Return (x, y) of the center of cell containing provided text 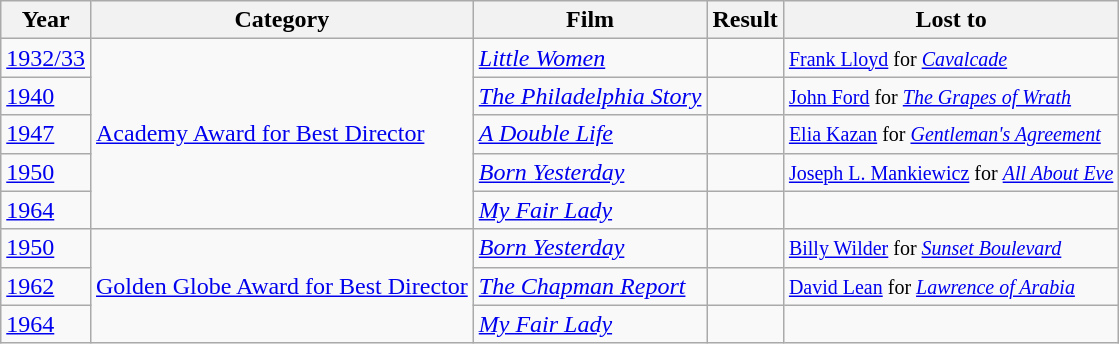
Result (745, 20)
Frank Lloyd for Cavalcade (951, 58)
Lost to (951, 20)
The Chapman Report (590, 286)
Golden Globe Award for Best Director (282, 286)
1947 (46, 134)
Billy Wilder for Sunset Boulevard (951, 248)
1962 (46, 286)
1940 (46, 96)
The Philadelphia Story (590, 96)
1932/33 (46, 58)
Year (46, 20)
Joseph L. Mankiewicz for All About Eve (951, 172)
Film (590, 20)
Academy Award for Best Director (282, 134)
David Lean for Lawrence of Arabia (951, 286)
A Double Life (590, 134)
Category (282, 20)
John Ford for The Grapes of Wrath (951, 96)
Little Women (590, 58)
Elia Kazan for Gentleman's Agreement (951, 134)
